Scan for the cell matching the given text and deliver its [x, y] coordinate at center. 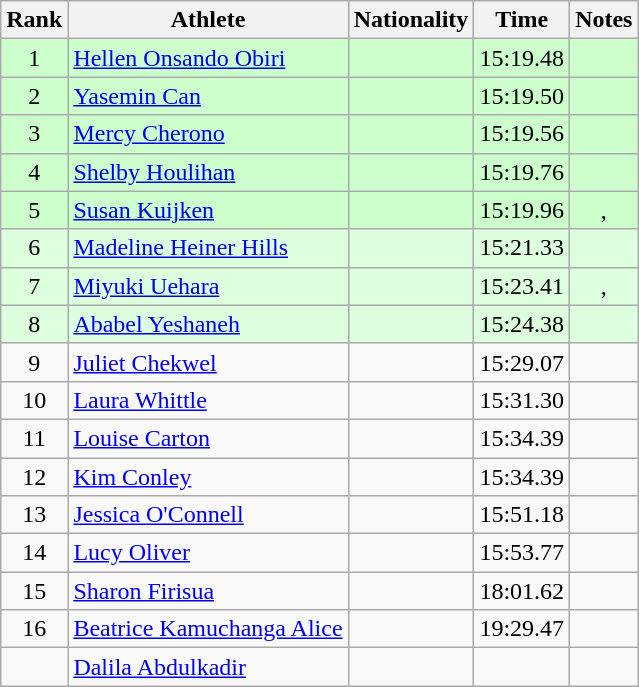
15:31.30 [522, 400]
15:24.38 [522, 324]
Ababel Yeshaneh [208, 324]
Louise Carton [208, 438]
15:51.18 [522, 515]
9 [34, 362]
15:21.33 [522, 248]
Lucy Oliver [208, 553]
15:19.50 [522, 96]
3 [34, 134]
13 [34, 515]
Time [522, 20]
Laura Whittle [208, 400]
Shelby Houlihan [208, 172]
15:53.77 [522, 553]
18:01.62 [522, 591]
16 [34, 629]
19:29.47 [522, 629]
Dalila Abdulkadir [208, 667]
15:19.96 [522, 210]
Nationality [411, 20]
5 [34, 210]
Athlete [208, 20]
11 [34, 438]
Hellen Onsando Obiri [208, 58]
6 [34, 248]
15:29.07 [522, 362]
Susan Kuijken [208, 210]
Rank [34, 20]
Juliet Chekwel [208, 362]
Miyuki Uehara [208, 286]
12 [34, 477]
1 [34, 58]
2 [34, 96]
Madeline Heiner Hills [208, 248]
Beatrice Kamuchanga Alice [208, 629]
14 [34, 553]
Kim Conley [208, 477]
Notes [604, 20]
15 [34, 591]
8 [34, 324]
7 [34, 286]
4 [34, 172]
15:19.48 [522, 58]
10 [34, 400]
Sharon Firisua [208, 591]
15:23.41 [522, 286]
Yasemin Can [208, 96]
Mercy Cherono [208, 134]
15:19.56 [522, 134]
15:19.76 [522, 172]
Jessica O'Connell [208, 515]
